Search for the cell housing the specified text and yield its [x, y] center coordinate. 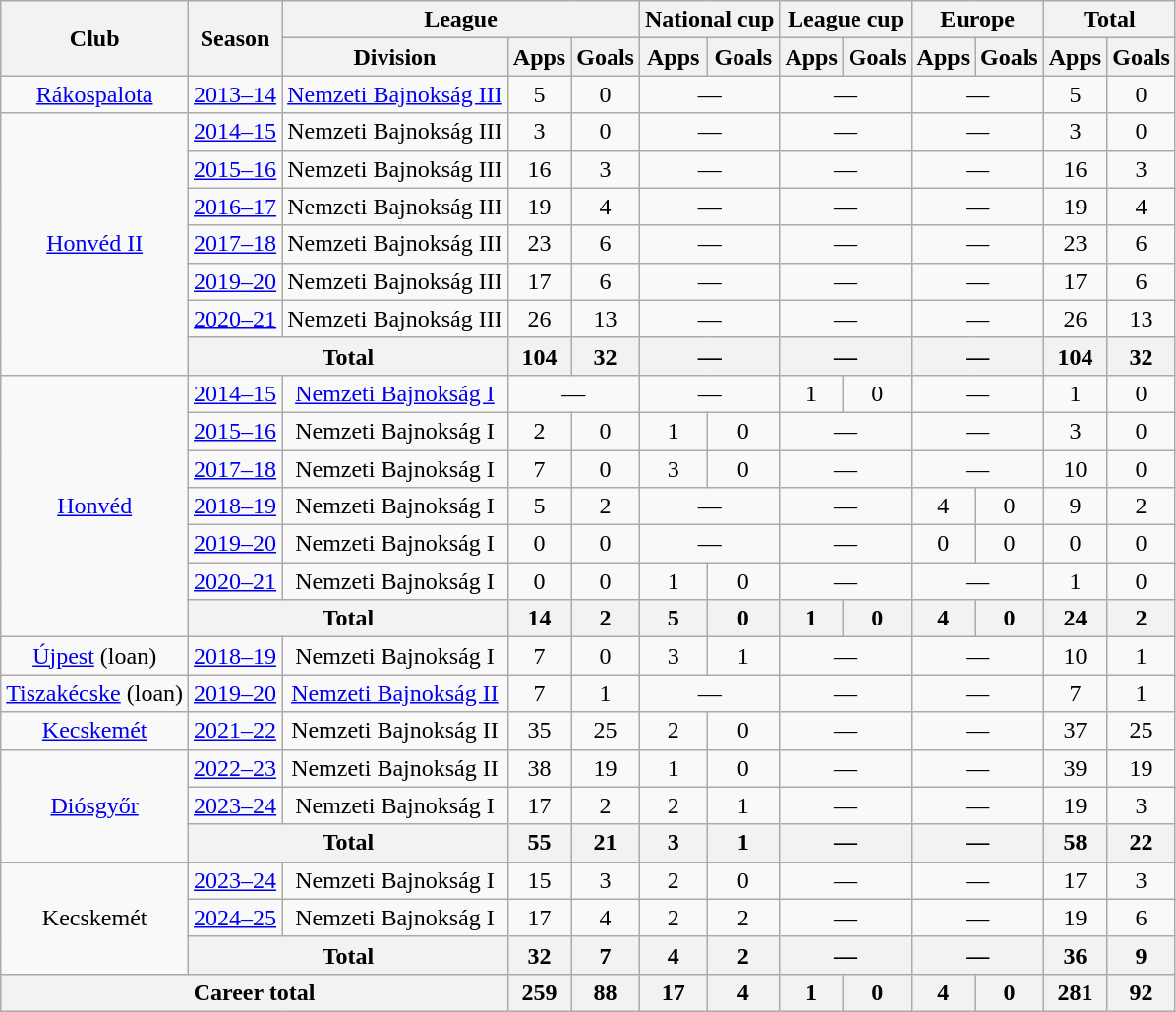
Honvéd II [94, 244]
Újpest (loan) [94, 656]
88 [606, 992]
Club [94, 38]
259 [539, 992]
38 [539, 768]
22 [1142, 843]
58 [1075, 843]
2013–14 [236, 94]
35 [539, 731]
League cup [846, 20]
League [461, 20]
2021–22 [236, 731]
92 [1142, 992]
Tiszakécske (loan) [94, 693]
24 [1075, 619]
14 [539, 619]
2024–25 [236, 918]
Europe [977, 20]
National cup [709, 20]
Diósgyőr [94, 805]
55 [539, 843]
37 [1075, 731]
Career total [255, 992]
Season [236, 38]
2022–23 [236, 768]
Honvéd [94, 506]
Division [395, 57]
15 [539, 880]
281 [1075, 992]
21 [606, 843]
36 [1075, 955]
2016–17 [236, 207]
Rákospalota [94, 94]
39 [1075, 768]
